Determine the [x, y] coordinate at the center of the cell enclosing the given text.  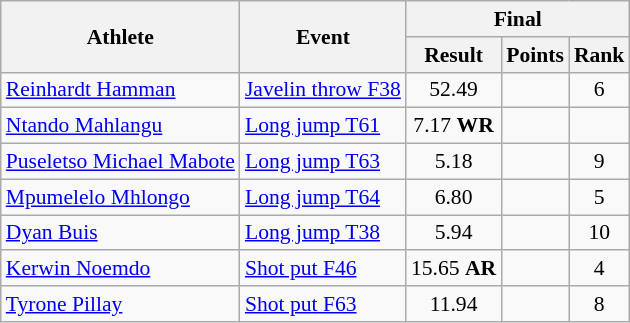
11.94 [454, 304]
9 [600, 162]
Ntando Mahlangu [120, 126]
Shot put F63 [323, 304]
Event [323, 36]
Points [535, 55]
Result [454, 55]
Long jump T64 [323, 197]
Final [518, 19]
10 [600, 233]
8 [600, 304]
5.94 [454, 233]
Tyrone Pillay [120, 304]
5 [600, 197]
52.49 [454, 90]
Javelin throw F38 [323, 90]
Dyan Buis [120, 233]
Mpumelelo Mhlongo [120, 197]
Kerwin Noemdo [120, 269]
15.65 AR [454, 269]
Long jump T38 [323, 233]
Reinhardt Hamman [120, 90]
6.80 [454, 197]
Athlete [120, 36]
7.17 WR [454, 126]
5.18 [454, 162]
4 [600, 269]
Rank [600, 55]
Puseletso Michael Mabote [120, 162]
Long jump T61 [323, 126]
Long jump T63 [323, 162]
Shot put F46 [323, 269]
6 [600, 90]
